Pinpoint the cell where the given text exists, returning its (X, Y) midpoint coordinate. 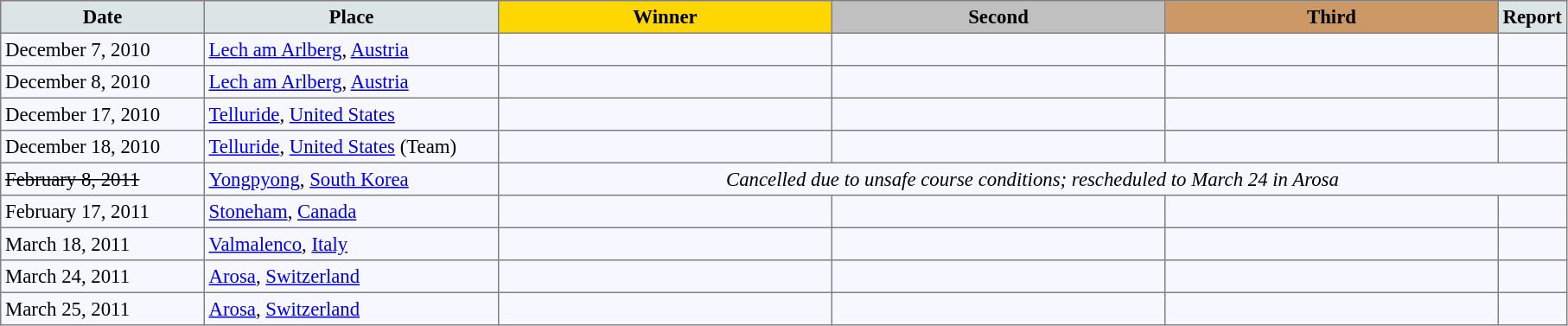
February 8, 2011 (103, 179)
Telluride, United States (Team) (351, 147)
December 18, 2010 (103, 147)
Report (1532, 17)
March 24, 2011 (103, 277)
Stoneham, Canada (351, 212)
December 8, 2010 (103, 82)
December 17, 2010 (103, 114)
Winner (666, 17)
Place (351, 17)
Second (998, 17)
February 17, 2011 (103, 212)
Third (1332, 17)
Telluride, United States (351, 114)
December 7, 2010 (103, 49)
Cancelled due to unsafe course conditions; rescheduled to March 24 in Arosa (1032, 179)
March 25, 2011 (103, 309)
March 18, 2011 (103, 244)
Yongpyong, South Korea (351, 179)
Date (103, 17)
Valmalenco, Italy (351, 244)
